Detect which cell encompasses the target text, then output its (x, y) center coordinate. 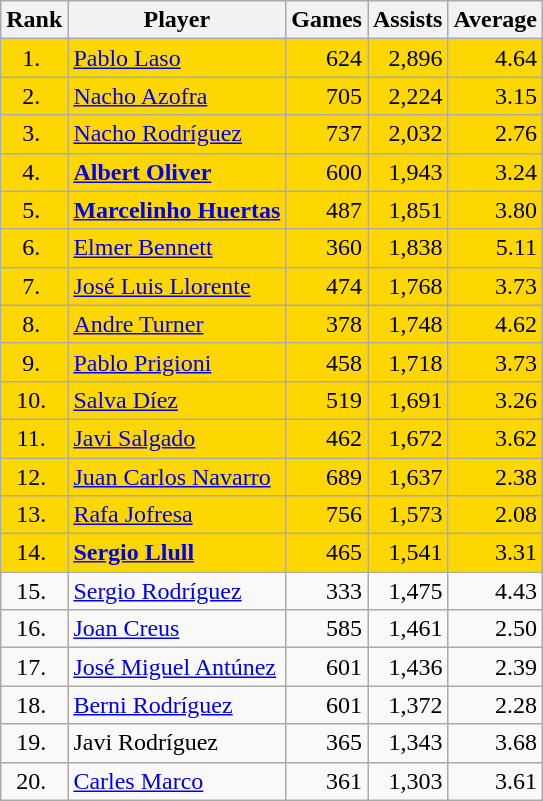
624 (327, 58)
19. (34, 743)
3.31 (496, 553)
4.62 (496, 324)
Elmer Bennett (177, 248)
474 (327, 286)
1,573 (408, 515)
1,838 (408, 248)
11. (34, 438)
705 (327, 96)
17. (34, 667)
Juan Carlos Navarro (177, 477)
Pablo Laso (177, 58)
7. (34, 286)
2.28 (496, 705)
3.15 (496, 96)
333 (327, 591)
2.50 (496, 629)
1,748 (408, 324)
1,851 (408, 210)
365 (327, 743)
756 (327, 515)
Average (496, 20)
2.38 (496, 477)
1,943 (408, 172)
2.39 (496, 667)
1,303 (408, 781)
1,691 (408, 400)
Javi Rodríguez (177, 743)
585 (327, 629)
Nacho Rodríguez (177, 134)
361 (327, 781)
487 (327, 210)
737 (327, 134)
Games (327, 20)
2,224 (408, 96)
18. (34, 705)
Berni Rodríguez (177, 705)
Carles Marco (177, 781)
Joan Creus (177, 629)
1,343 (408, 743)
Rafa Jofresa (177, 515)
2,032 (408, 134)
600 (327, 172)
3.80 (496, 210)
689 (327, 477)
465 (327, 553)
16. (34, 629)
1,372 (408, 705)
8. (34, 324)
José Luis Llorente (177, 286)
2.76 (496, 134)
4. (34, 172)
12. (34, 477)
1,475 (408, 591)
1,768 (408, 286)
3.68 (496, 743)
1,461 (408, 629)
Salva Díez (177, 400)
4.64 (496, 58)
360 (327, 248)
1,541 (408, 553)
6. (34, 248)
1,637 (408, 477)
13. (34, 515)
9. (34, 362)
462 (327, 438)
Nacho Azofra (177, 96)
20. (34, 781)
3.61 (496, 781)
Assists (408, 20)
Sergio Rodríguez (177, 591)
3.62 (496, 438)
Player (177, 20)
14. (34, 553)
5. (34, 210)
Andre Turner (177, 324)
3. (34, 134)
2,896 (408, 58)
458 (327, 362)
3.24 (496, 172)
Pablo Prigioni (177, 362)
5.11 (496, 248)
Sergio Llull (177, 553)
519 (327, 400)
4.43 (496, 591)
3.26 (496, 400)
Javi Salgado (177, 438)
2. (34, 96)
Marcelinho Huertas (177, 210)
1,436 (408, 667)
1. (34, 58)
15. (34, 591)
Rank (34, 20)
José Miguel Antúnez (177, 667)
Albert Oliver (177, 172)
10. (34, 400)
1,718 (408, 362)
1,672 (408, 438)
378 (327, 324)
2.08 (496, 515)
